For the text-containing cell, return its midpoint in [x, y] coordinate format. 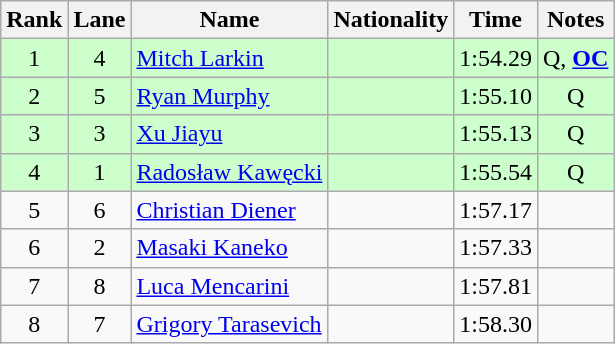
1:54.29 [496, 58]
Notes [575, 20]
Name [230, 20]
Q, OC [575, 58]
1:58.30 [496, 324]
1:55.10 [496, 96]
Time [496, 20]
Nationality [391, 20]
Ryan Murphy [230, 96]
Luca Mencarini [230, 286]
1:55.13 [496, 134]
1:57.33 [496, 248]
1:55.54 [496, 172]
Lane [100, 20]
Grigory Tarasevich [230, 324]
Rank [34, 20]
Radosław Kawęcki [230, 172]
Mitch Larkin [230, 58]
1:57.81 [496, 286]
Masaki Kaneko [230, 248]
Christian Diener [230, 210]
1:57.17 [496, 210]
Xu Jiayu [230, 134]
